Identify which cell holds the provided text, then report its (x, y) central coordinate. 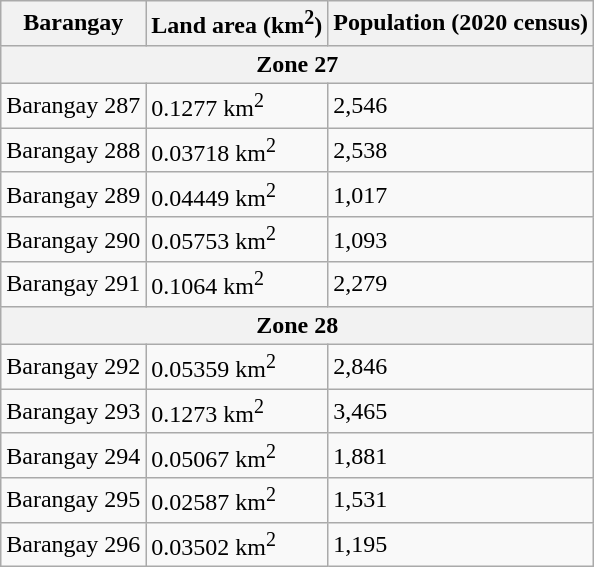
0.03502 km2 (237, 544)
3,465 (461, 412)
Barangay 296 (74, 544)
1,017 (461, 194)
2,279 (461, 284)
0.04449 km2 (237, 194)
Barangay 293 (74, 412)
0.02587 km2 (237, 500)
1,881 (461, 456)
Barangay 290 (74, 240)
Population (2020 census) (461, 24)
1,531 (461, 500)
Barangay 287 (74, 106)
Barangay 295 (74, 500)
2,846 (461, 366)
0.03718 km2 (237, 150)
Zone 27 (298, 64)
Zone 28 (298, 325)
1,195 (461, 544)
0.05067 km2 (237, 456)
Land area (km2) (237, 24)
0.1277 km2 (237, 106)
1,093 (461, 240)
Barangay 288 (74, 150)
2,538 (461, 150)
Barangay 289 (74, 194)
0.05359 km2 (237, 366)
Barangay (74, 24)
0.05753 km2 (237, 240)
Barangay 291 (74, 284)
Barangay 292 (74, 366)
0.1064 km2 (237, 284)
Barangay 294 (74, 456)
0.1273 km2 (237, 412)
2,546 (461, 106)
